For the text-containing cell, return its midpoint in [x, y] coordinate format. 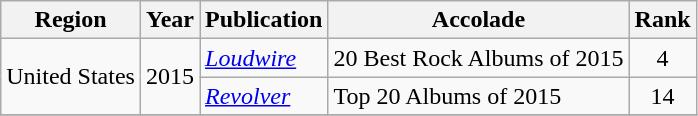
United States [71, 77]
4 [662, 58]
Accolade [478, 20]
Region [71, 20]
20 Best Rock Albums of 2015 [478, 58]
Loudwire [264, 58]
Top 20 Albums of 2015 [478, 96]
Rank [662, 20]
Year [170, 20]
2015 [170, 77]
Revolver [264, 96]
Publication [264, 20]
14 [662, 96]
